Scan for the cell matching the given text and deliver its (x, y) coordinate at center. 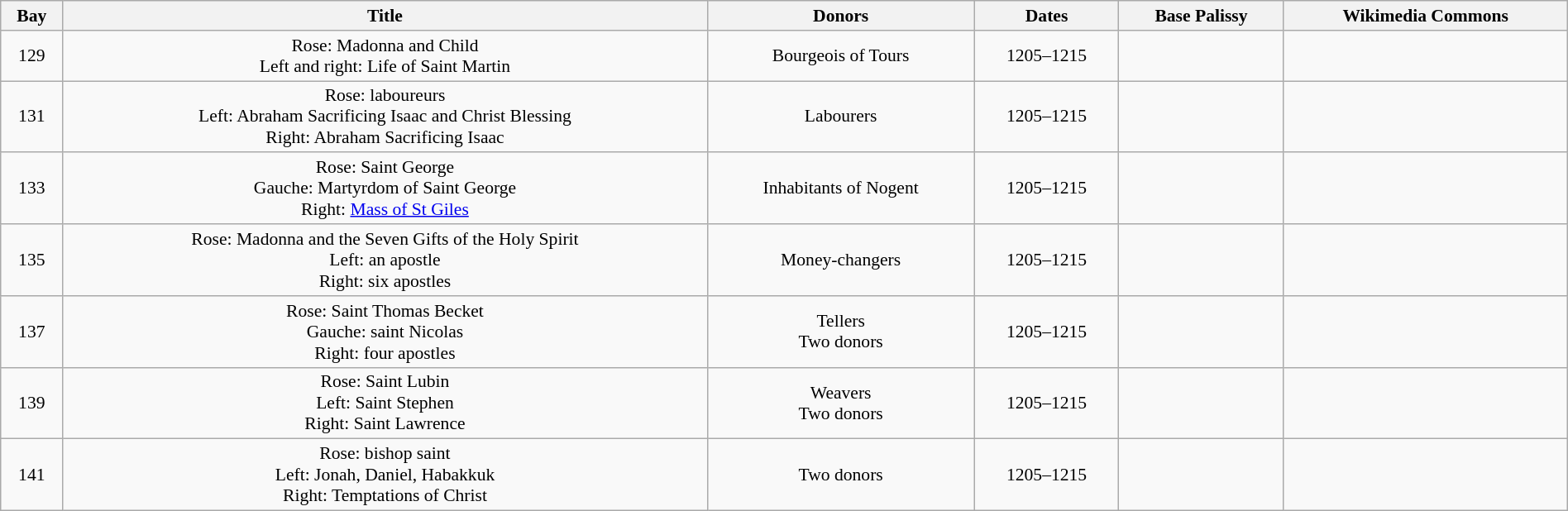
Rose: laboureursLeft: Abraham Sacrificing Isaac and Christ BlessingRight: Abraham Sacrificing Isaac (385, 117)
Dates (1047, 16)
139 (31, 404)
WeaversTwo donors (840, 404)
TellersTwo donors (840, 332)
Rose: Madonna and ChildLeft and right: Life of Saint Martin (385, 56)
137 (31, 332)
Rose: bishop saintLeft: Jonah, Daniel, HabakkukRight: Temptations of Christ (385, 475)
Bourgeois of Tours (840, 56)
131 (31, 117)
Wikimedia Commons (1426, 16)
Rose: Saint Thomas BecketGauche: saint NicolasRight: four apostles (385, 332)
Rose: Madonna and the Seven Gifts of the Holy SpiritLeft: an apostleRight: six apostles (385, 260)
Money-changers (840, 260)
141 (31, 475)
Labourers (840, 117)
Bay (31, 16)
129 (31, 56)
135 (31, 260)
Rose: Saint LubinLeft: Saint StephenRight: Saint Lawrence (385, 404)
Title (385, 16)
Donors (840, 16)
Two donors (840, 475)
Rose: Saint GeorgeGauche: Martyrdom of Saint GeorgeRight: Mass of St Giles (385, 189)
Inhabitants of Nogent (840, 189)
Base Palissy (1201, 16)
133 (31, 189)
